Scan for the cell matching the given text and deliver its [x, y] coordinate at center. 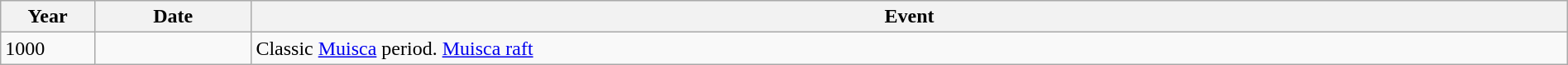
Event [910, 17]
Classic Muisca period. Muisca raft [910, 48]
Year [48, 17]
Date [172, 17]
1000 [48, 48]
